Pinpoint the cell where the given text exists, returning its [X, Y] midpoint coordinate. 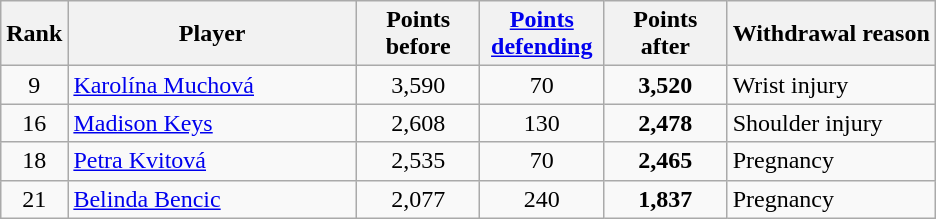
18 [34, 161]
Rank [34, 34]
130 [542, 123]
Points before [418, 34]
Points defending [542, 34]
2,465 [666, 161]
240 [542, 199]
3,590 [418, 85]
Karolína Muchová [212, 85]
Madison Keys [212, 123]
Belinda Bencic [212, 199]
Shoulder injury [831, 123]
1,837 [666, 199]
Points after [666, 34]
2,535 [418, 161]
Withdrawal reason [831, 34]
21 [34, 199]
Player [212, 34]
2,608 [418, 123]
2,077 [418, 199]
Petra Kvitová [212, 161]
16 [34, 123]
9 [34, 85]
3,520 [666, 85]
Wrist injury [831, 85]
2,478 [666, 123]
